Capture the cell that displays the provided text and extract its [X, Y] central coordinate. 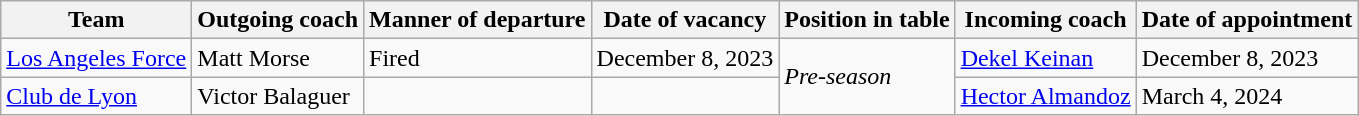
Hector Almandoz [1046, 96]
Club de Lyon [96, 96]
Incoming coach [1046, 20]
Date of vacancy [685, 20]
Pre-season [867, 77]
Matt Morse [278, 58]
Team [96, 20]
Manner of departure [478, 20]
Los Angeles Force [96, 58]
Dekel Keinan [1046, 58]
Date of appointment [1247, 20]
Victor Balaguer [278, 96]
March 4, 2024 [1247, 96]
Position in table [867, 20]
Fired [478, 58]
Outgoing coach [278, 20]
